For the text-containing cell, return its midpoint in [X, Y] coordinate format. 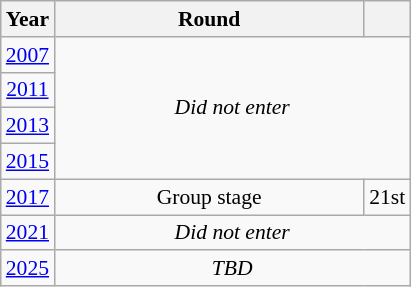
2011 [28, 90]
2017 [28, 197]
2015 [28, 162]
2025 [28, 269]
2007 [28, 55]
2021 [28, 233]
2013 [28, 126]
Round [209, 19]
Group stage [209, 197]
21st [387, 197]
TBD [232, 269]
Year [28, 19]
